Identify which cell holds the provided text, then report its (X, Y) central coordinate. 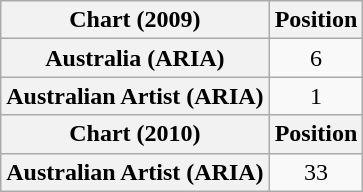
6 (316, 58)
Australia (ARIA) (135, 58)
1 (316, 96)
Chart (2009) (135, 20)
Chart (2010) (135, 134)
33 (316, 172)
